Determine the [X, Y] coordinate at the center of the cell enclosing the given text.  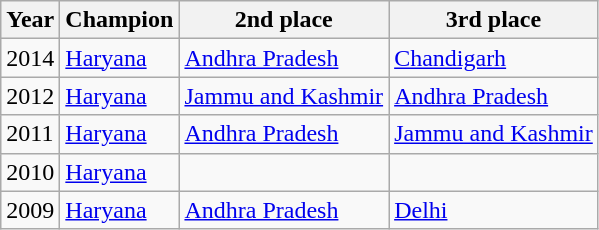
2009 [30, 210]
2014 [30, 58]
Year [30, 20]
2010 [30, 172]
Delhi [494, 210]
2012 [30, 96]
Champion [120, 20]
3rd place [494, 20]
2nd place [284, 20]
Chandigarh [494, 58]
2011 [30, 134]
